For the text-containing cell, return its midpoint in [x, y] coordinate format. 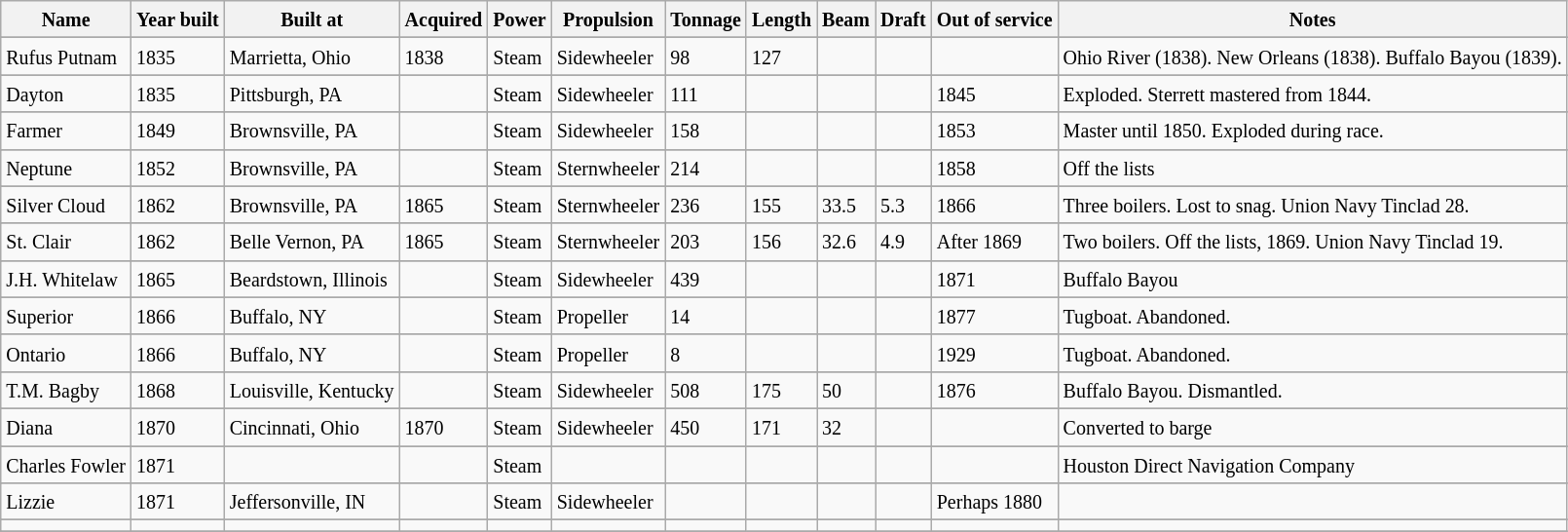
158 [706, 131]
Jeffersonville, IN [312, 502]
1929 [994, 353]
Farmer [66, 131]
Buffalo Bayou. Dismantled. [1313, 390]
1852 [178, 168]
Houston Direct Navigation Company [1313, 465]
171 [781, 427]
St. Clair [66, 242]
214 [706, 168]
Dayton [66, 94]
Pittsburgh, PA [312, 94]
1868 [178, 390]
Neptune [66, 168]
14 [706, 316]
203 [706, 242]
1877 [994, 316]
Built at [312, 19]
4.9 [903, 242]
Ohio River (1838). New Orleans (1838). Buffalo Bayou (1839). [1313, 57]
508 [706, 390]
1876 [994, 390]
Year built [178, 19]
Diana [66, 427]
J.H. Whitelaw [66, 279]
8 [706, 353]
Superior [66, 316]
98 [706, 57]
Perhaps 1880 [994, 502]
Notes [1313, 19]
439 [706, 279]
Three boilers. Lost to snag. Union Navy Tinclad 28. [1313, 205]
1845 [994, 94]
Ontario [66, 353]
50 [846, 390]
32.6 [846, 242]
Marrietta, Ohio [312, 57]
156 [781, 242]
155 [781, 205]
Louisville, Kentucky [312, 390]
T.M. Bagby [66, 390]
Master until 1850. Exploded during race. [1313, 131]
450 [706, 427]
Length [781, 19]
Draft [903, 19]
Beam [846, 19]
Belle Vernon, PA [312, 242]
Charles Fowler [66, 465]
5.3 [903, 205]
Name [66, 19]
Propulsion [608, 19]
Acquired [444, 19]
Silver Cloud [66, 205]
Rufus Putnam [66, 57]
111 [706, 94]
Lizzie [66, 502]
Buffalo Bayou [1313, 279]
236 [706, 205]
1838 [444, 57]
Power [520, 19]
Off the lists [1313, 168]
Out of service [994, 19]
Exploded. Sterrett mastered from 1844. [1313, 94]
Converted to barge [1313, 427]
32 [846, 427]
After 1869 [994, 242]
Beardstown, Illinois [312, 279]
Tonnage [706, 19]
33.5 [846, 205]
127 [781, 57]
Two boilers. Off the lists, 1869. Union Navy Tinclad 19. [1313, 242]
1849 [178, 131]
Cincinnati, Ohio [312, 427]
1853 [994, 131]
1858 [994, 168]
175 [781, 390]
